Determine the [X, Y] coordinate at the center of the cell enclosing the given text.  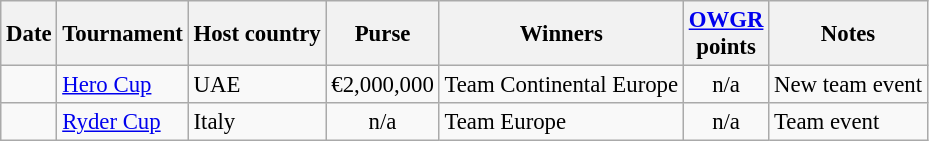
Tournament [122, 34]
New team event [848, 85]
Team Continental Europe [561, 85]
Notes [848, 34]
UAE [257, 85]
Purse [382, 34]
Italy [257, 122]
Ryder Cup [122, 122]
Team Europe [561, 122]
Date [29, 34]
OWGRpoints [726, 34]
Host country [257, 34]
Winners [561, 34]
Team event [848, 122]
€2,000,000 [382, 85]
Hero Cup [122, 85]
